Search for the cell housing the specified text and yield its [x, y] center coordinate. 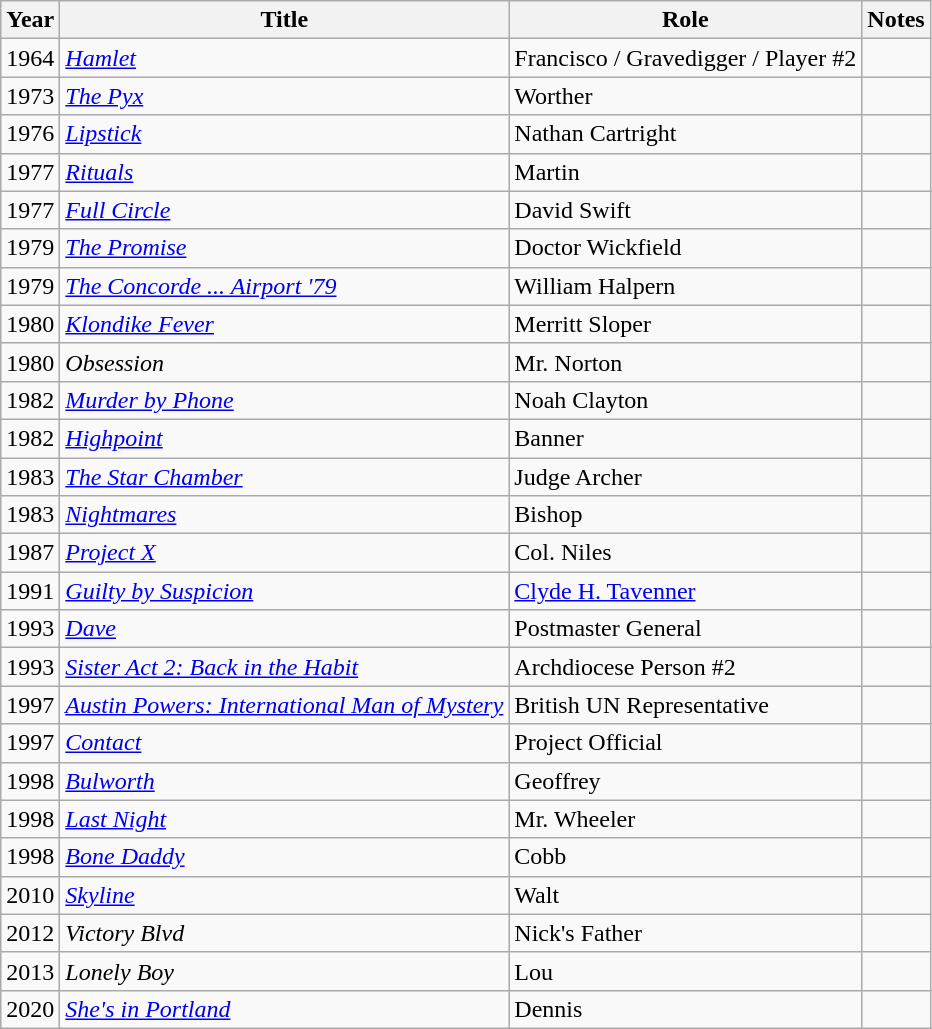
Lou [686, 971]
Highpoint [284, 438]
Austin Powers: International Man of Mystery [284, 705]
Cobb [686, 857]
Mr. Norton [686, 362]
Sister Act 2: Back in the Habit [284, 667]
Worther [686, 96]
Rituals [284, 172]
Geoffrey [686, 781]
Francisco / Gravedigger / Player #2 [686, 58]
Victory Blvd [284, 933]
Mr. Wheeler [686, 819]
Project X [284, 553]
Title [284, 20]
Clyde H. Tavenner [686, 591]
Project Official [686, 743]
Bulworth [284, 781]
Last Night [284, 819]
Klondike Fever [284, 324]
Obsession [284, 362]
The Star Chamber [284, 477]
Lipstick [284, 134]
Nick's Father [686, 933]
Dave [284, 629]
Full Circle [284, 210]
Skyline [284, 895]
Murder by Phone [284, 400]
Guilty by Suspicion [284, 591]
Lonely Boy [284, 971]
Role [686, 20]
She's in Portland [284, 1009]
Nathan Cartright [686, 134]
2012 [30, 933]
2013 [30, 971]
Nightmares [284, 515]
The Promise [284, 248]
Doctor Wickfield [686, 248]
2010 [30, 895]
Archdiocese Person #2 [686, 667]
Dennis [686, 1009]
2020 [30, 1009]
Hamlet [284, 58]
1976 [30, 134]
William Halpern [686, 286]
Bone Daddy [284, 857]
Year [30, 20]
Banner [686, 438]
Martin [686, 172]
Noah Clayton [686, 400]
Postmaster General [686, 629]
Merritt Sloper [686, 324]
1964 [30, 58]
Walt [686, 895]
British UN Representative [686, 705]
Judge Archer [686, 477]
1987 [30, 553]
Bishop [686, 515]
1991 [30, 591]
David Swift [686, 210]
Notes [896, 20]
The Concorde ... Airport '79 [284, 286]
The Pyx [284, 96]
1973 [30, 96]
Col. Niles [686, 553]
Contact [284, 743]
